Return [x, y] of the center of cell containing provided text 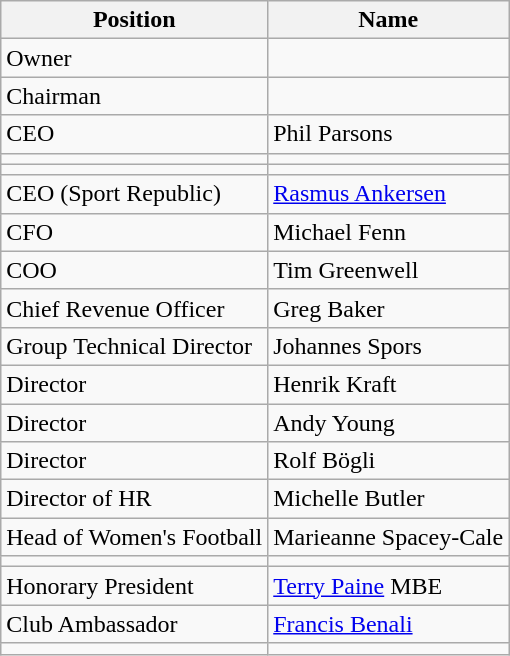
Honorary President [134, 586]
Chairman [134, 96]
Chief Revenue Officer [134, 308]
Tim Greenwell [388, 270]
Position [134, 20]
Henrik Kraft [388, 384]
Director of HR [134, 499]
CFO [134, 232]
Greg Baker [388, 308]
CEO (Sport Republic) [134, 194]
COO [134, 270]
Francis Benali [388, 624]
Owner [134, 58]
Michelle Butler [388, 499]
Rolf Bögli [388, 461]
Michael Fenn [388, 232]
Head of Women's Football [134, 537]
Club Ambassador [134, 624]
Andy Young [388, 423]
Phil Parsons [388, 134]
CEO [134, 134]
Johannes Spors [388, 346]
Rasmus Ankersen [388, 194]
Name [388, 20]
Group Technical Director [134, 346]
Terry Paine MBE [388, 586]
Marieanne Spacey-Cale [388, 537]
